Return the [X, Y] coordinate for the center point of the cell that contains the specified text.  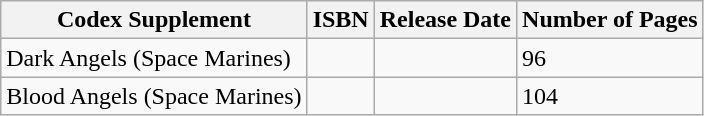
Blood Angels (Space Marines) [154, 96]
96 [610, 58]
ISBN [340, 20]
Codex Supplement [154, 20]
Number of Pages [610, 20]
Dark Angels (Space Marines) [154, 58]
Release Date [445, 20]
104 [610, 96]
